Extract the [X, Y] coordinate from the center of the cell holding the provided text.  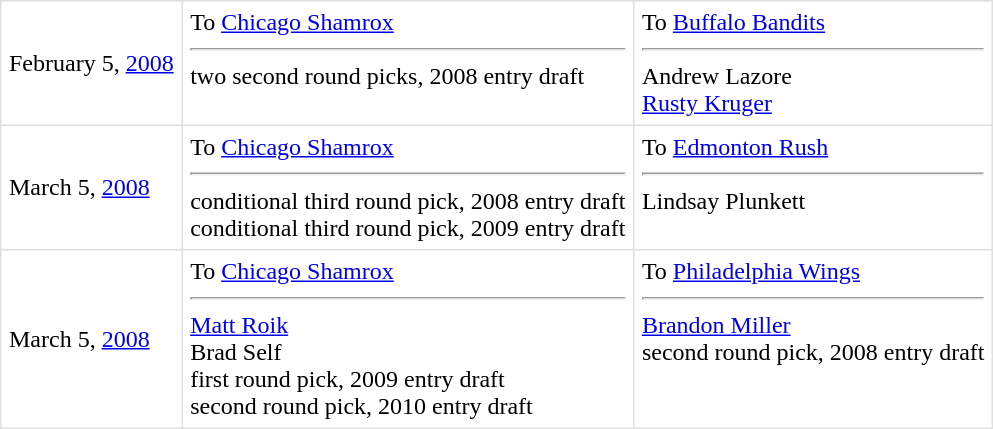
To Chicago Shamrox conditional third round pick, 2008 entry draftconditional third round pick, 2009 entry draft [408, 187]
To Chicago Shamrox Matt RoikBrad Selffirst round pick, 2009 entry draftsecond round pick, 2010 entry draft [408, 339]
February 5, 2008 [92, 63]
To Chicago Shamrox two second round picks, 2008 entry draft [408, 63]
To Buffalo Bandits Andrew LazoreRusty Kruger [814, 63]
To Philadelphia Wings Brandon Millersecond round pick, 2008 entry draft [814, 339]
To Edmonton Rush Lindsay Plunkett [814, 187]
